Pinpoint the cell where the given text exists, returning its [x, y] midpoint coordinate. 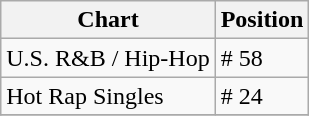
U.S. R&B / Hip-Hop [108, 58]
Chart [108, 20]
Hot Rap Singles [108, 96]
# 58 [262, 58]
# 24 [262, 96]
Position [262, 20]
